From the cell containing the given text, extract its center point as (X, Y) coordinate. 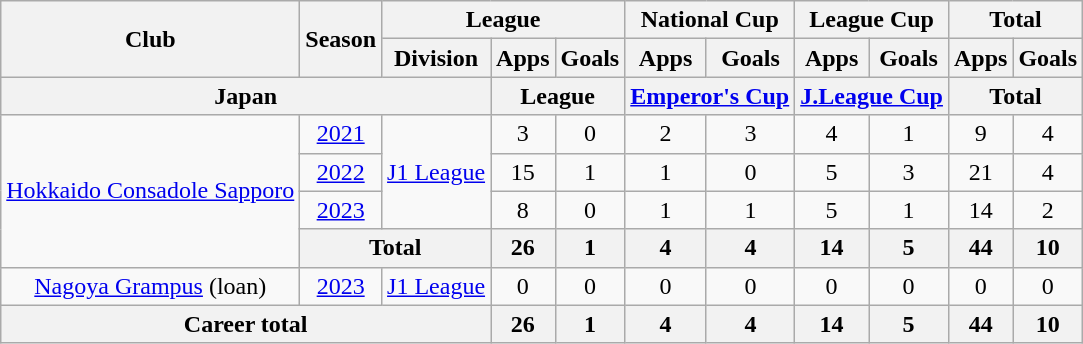
Division (436, 58)
Season (341, 39)
National Cup (710, 20)
Career total (246, 324)
League Cup (872, 20)
15 (523, 172)
Hokkaido Consadole Sapporo (150, 191)
J.League Cup (872, 96)
Nagoya Grampus (loan) (150, 286)
9 (980, 134)
Emperor's Cup (710, 96)
Club (150, 39)
8 (523, 210)
2022 (341, 172)
Japan (246, 96)
2021 (341, 134)
21 (980, 172)
